Extract the (X, Y) coordinate from the center of the cell holding the provided text.  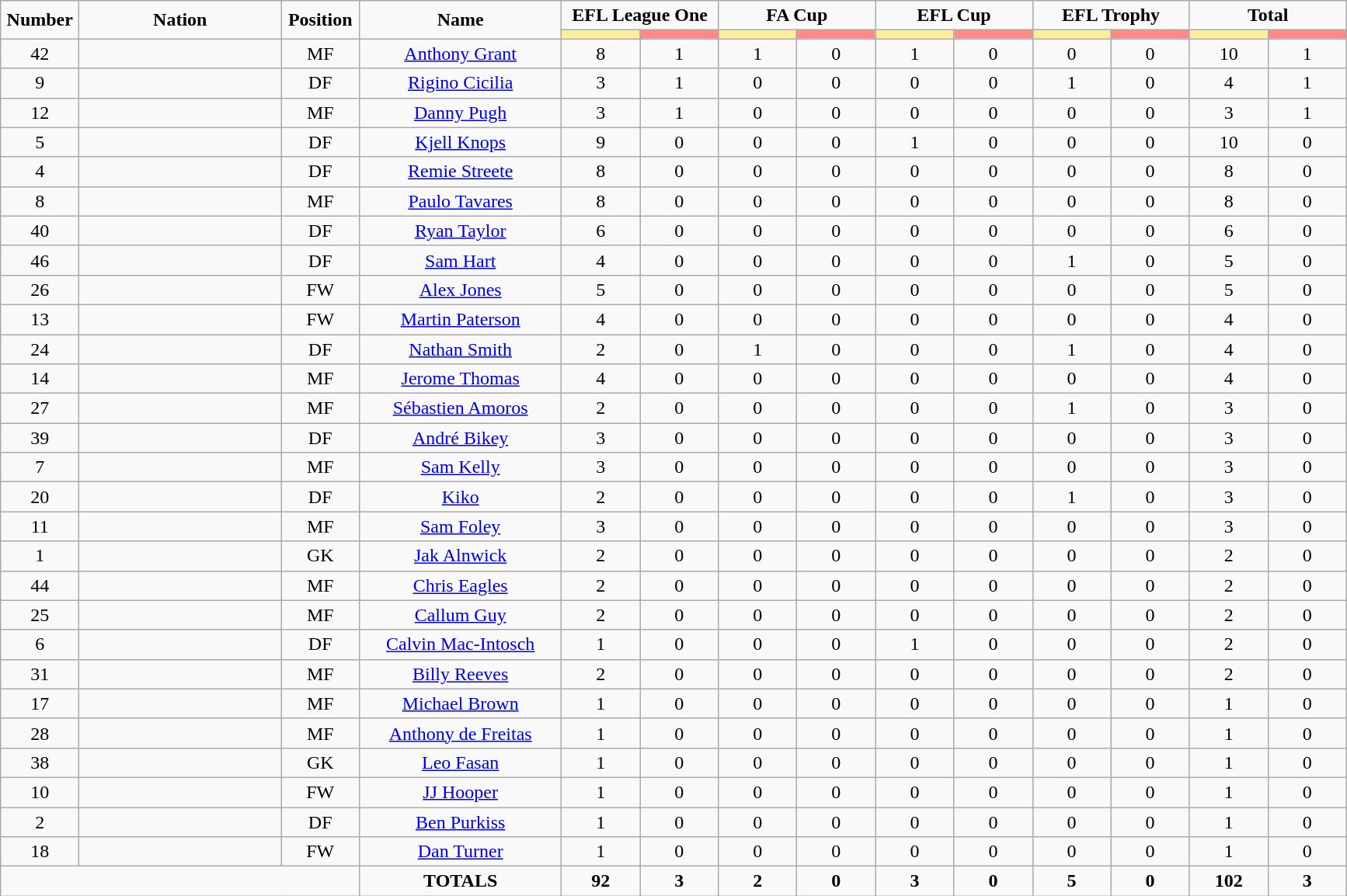
44 (40, 585)
42 (40, 54)
EFL League One (640, 16)
11 (40, 526)
24 (40, 349)
Remie Streete (461, 172)
Rigino Cicilia (461, 83)
26 (40, 290)
Chris Eagles (461, 585)
EFL Trophy (1111, 16)
Kjell Knops (461, 142)
Leo Fasan (461, 762)
Billy Reeves (461, 674)
TOTALS (461, 881)
Alex Jones (461, 290)
25 (40, 615)
EFL Cup (954, 16)
20 (40, 497)
Ryan Taylor (461, 231)
14 (40, 379)
Martin Paterson (461, 319)
12 (40, 113)
Paulo Tavares (461, 201)
Callum Guy (461, 615)
Nation (180, 20)
Sébastien Amoros (461, 408)
Kiko (461, 497)
Dan Turner (461, 852)
7 (40, 467)
Jerome Thomas (461, 379)
Total (1268, 16)
13 (40, 319)
Sam Hart (461, 260)
Michael Brown (461, 703)
Name (461, 20)
28 (40, 733)
FA Cup (797, 16)
102 (1229, 881)
18 (40, 852)
André Bikey (461, 438)
Sam Foley (461, 526)
Nathan Smith (461, 349)
39 (40, 438)
Jak Alnwick (461, 556)
38 (40, 762)
Position (320, 20)
Sam Kelly (461, 467)
Calvin Mac-Intosch (461, 644)
46 (40, 260)
Anthony de Freitas (461, 733)
17 (40, 703)
27 (40, 408)
31 (40, 674)
40 (40, 231)
Number (40, 20)
Ben Purkiss (461, 822)
Anthony Grant (461, 54)
Danny Pugh (461, 113)
JJ Hooper (461, 792)
92 (601, 881)
